Capture the cell that displays the provided text and extract its [x, y] central coordinate. 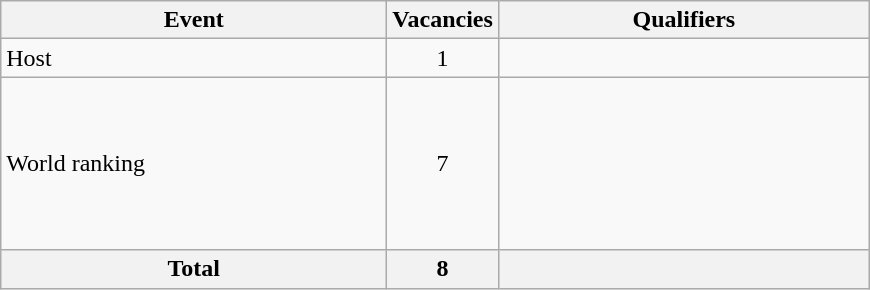
Qualifiers [684, 20]
1 [443, 58]
Total [194, 269]
8 [443, 269]
7 [443, 164]
Host [194, 58]
Vacancies [443, 20]
World ranking [194, 164]
Event [194, 20]
